Detect which cell encompasses the target text, then output its (X, Y) center coordinate. 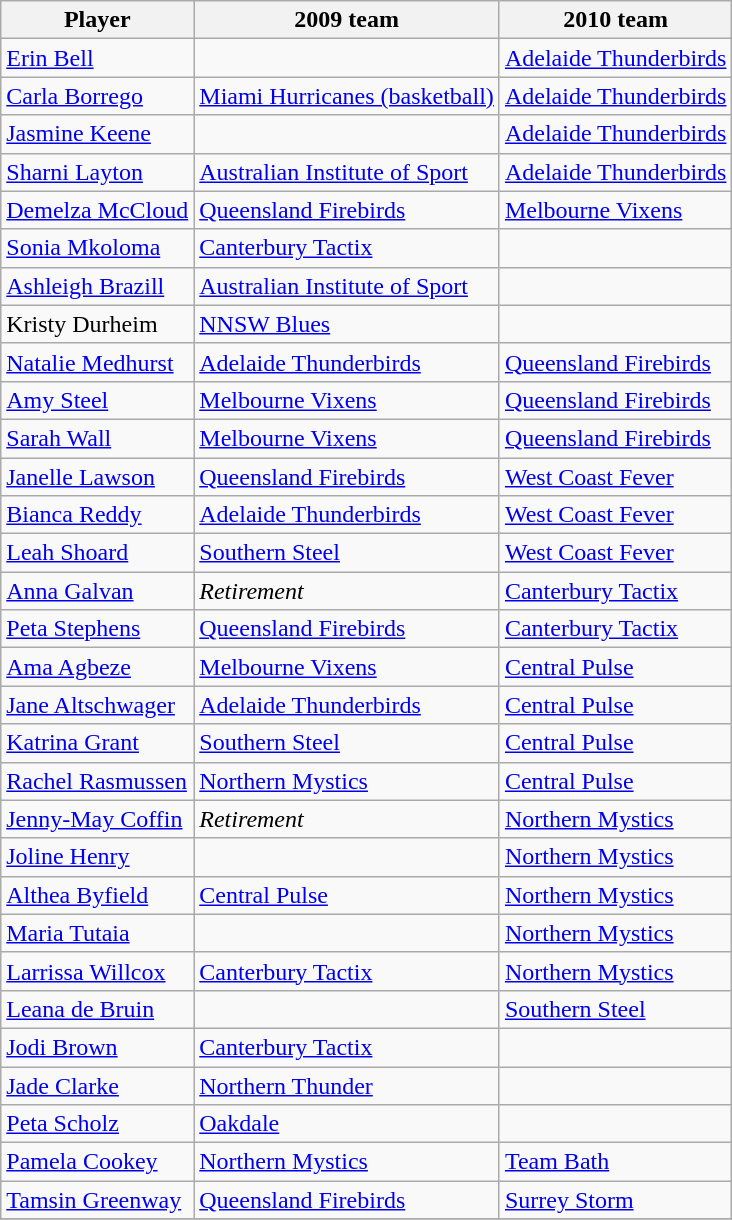
Jane Altschwager (98, 705)
Northern Thunder (347, 1085)
Amy Steel (98, 400)
Sonia Mkoloma (98, 248)
Kristy Durheim (98, 324)
Miami Hurricanes (basketball) (347, 96)
Jodi Brown (98, 1047)
Oakdale (347, 1124)
2009 team (347, 20)
Ashleigh Brazill (98, 286)
Pamela Cookey (98, 1162)
Jenny-May Coffin (98, 819)
Natalie Medhurst (98, 362)
Janelle Lawson (98, 477)
Ama Agbeze (98, 667)
NNSW Blues (347, 324)
Erin Bell (98, 58)
2010 team (616, 20)
Maria Tutaia (98, 933)
Bianca Reddy (98, 515)
Jade Clarke (98, 1085)
Peta Stephens (98, 629)
Carla Borrego (98, 96)
Sharni Layton (98, 172)
Player (98, 20)
Rachel Rasmussen (98, 781)
Surrey Storm (616, 1200)
Katrina Grant (98, 743)
Althea Byfield (98, 895)
Demelza McCloud (98, 210)
Peta Scholz (98, 1124)
Anna Galvan (98, 591)
Leah Shoard (98, 553)
Tamsin Greenway (98, 1200)
Jasmine Keene (98, 134)
Leana de Bruin (98, 1009)
Sarah Wall (98, 438)
Larrissa Willcox (98, 971)
Team Bath (616, 1162)
Joline Henry (98, 857)
